Extract the [X, Y] coordinate from the center of the cell holding the provided text.  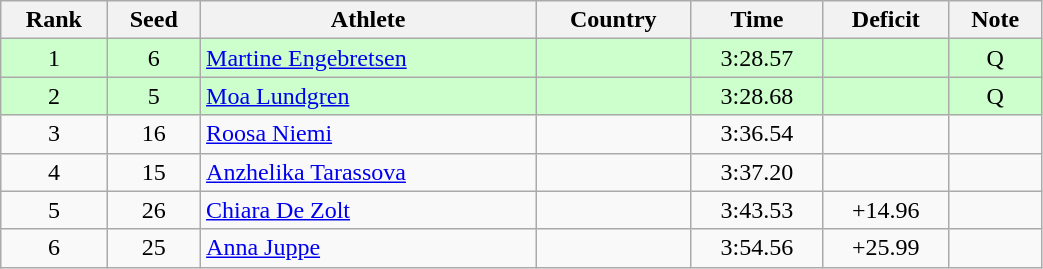
Athlete [368, 20]
16 [154, 134]
15 [154, 172]
3:28.68 [758, 96]
+14.96 [886, 210]
3:36.54 [758, 134]
Roosa Niemi [368, 134]
Seed [154, 20]
2 [54, 96]
3:37.20 [758, 172]
26 [154, 210]
Rank [54, 20]
+25.99 [886, 248]
4 [54, 172]
Anzhelika Tarassova [368, 172]
3 [54, 134]
Moa Lundgren [368, 96]
Chiara De Zolt [368, 210]
3:43.53 [758, 210]
3:54.56 [758, 248]
Deficit [886, 20]
Country [614, 20]
Anna Juppe [368, 248]
25 [154, 248]
Martine Engebretsen [368, 58]
Note [995, 20]
1 [54, 58]
3:28.57 [758, 58]
Time [758, 20]
